Search for the cell housing the specified text and yield its (X, Y) center coordinate. 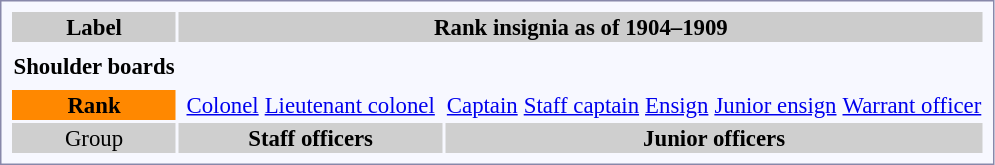
Junior officers (714, 138)
Ensign (677, 105)
Colonel (222, 105)
Shoulder boards (94, 66)
Captain (482, 105)
Junior ensign (776, 105)
Rank (94, 105)
Group (94, 138)
Rank insignia as of 1904–1909 (581, 27)
Warrant officer (912, 105)
Staff officers (310, 138)
Staff captain (581, 105)
Lieutenant colonel (350, 105)
Label (94, 27)
